Provide the (x, y) coordinate of the cell's center where the given text is located.  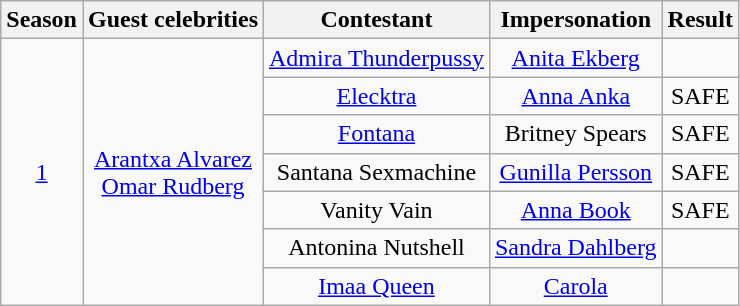
Elecktra (377, 96)
Admira Thunderpussy (377, 58)
Vanity Vain (377, 210)
Contestant (377, 20)
Arantxa AlvarezOmar Rudberg (172, 172)
Anita Ekberg (576, 58)
Season (42, 20)
Gunilla Persson (576, 172)
Anna Book (576, 210)
Result (700, 20)
Britney Spears (576, 134)
Impersonation (576, 20)
Fontana (377, 134)
Anna Anka (576, 96)
Guest celebrities (172, 20)
Carola (576, 286)
Santana Sexmachine (377, 172)
1 (42, 172)
Sandra Dahlberg (576, 248)
Imaa Queen (377, 286)
Antonina Nutshell (377, 248)
